Return [X, Y] of the center of cell containing provided text 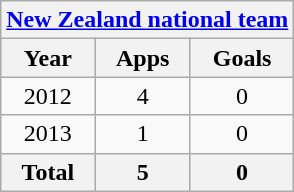
Apps [142, 58]
1 [142, 134]
4 [142, 96]
New Zealand national team [148, 20]
5 [142, 172]
Year [48, 58]
2012 [48, 96]
Total [48, 172]
Goals [242, 58]
2013 [48, 134]
